Find where the given text appears and provide that cell's center as [x, y] coordinate. 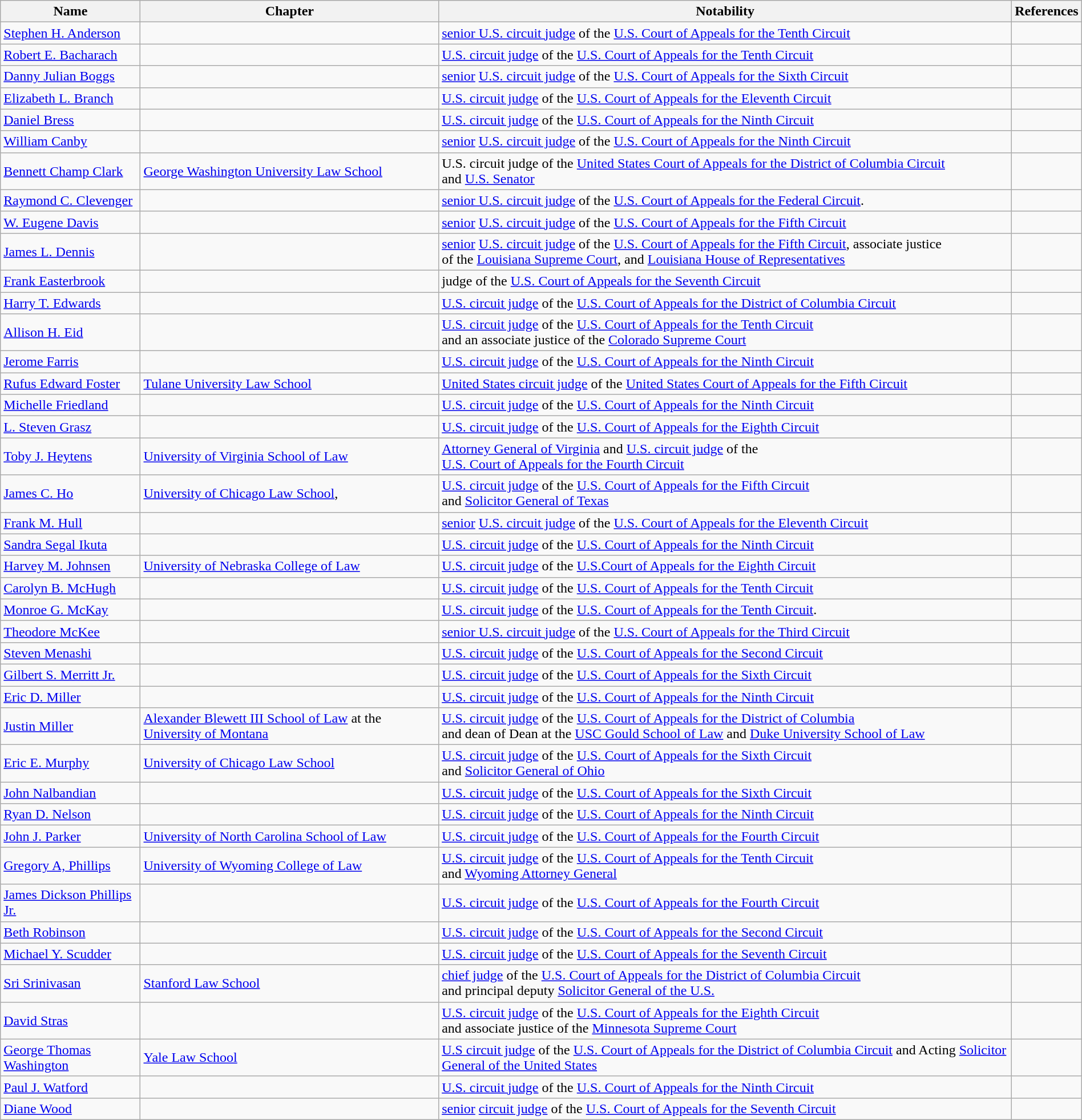
George Washington University Law School [290, 171]
Alexander Blewett III School of Law at the University of Montana [290, 726]
United States circuit judge of the United States Court of Appeals for the Fifth Circuit [725, 384]
Rufus Edward Foster [71, 384]
References [1047, 11]
Eric D. Miller [71, 697]
senior U.S. circuit judge of the U.S. Court of Appeals for the Federal Circuit. [725, 200]
Monroe G. McKay [71, 610]
John Nalbandian [71, 793]
Daniel Bress [71, 120]
Tulane University Law School [290, 384]
George Thomas Washington [71, 1057]
Gregory A, Phillips [71, 865]
senior U.S. circuit judge of the U.S. Court of Appeals for the Ninth Circuit [725, 142]
Allison H. Eid [71, 332]
Raymond C. Clevenger [71, 200]
Beth Robinson [71, 932]
Steven Menashi [71, 653]
Frank M. Hull [71, 523]
U.S. circuit judge of the U.S. Court of Appeals for the District of Columbia Circuit [725, 303]
Michael Y. Scudder [71, 954]
chief judge of the U.S. Court of Appeals for the District of Columbia Circuitand principal deputy Solicitor General of the U.S. [725, 983]
David Stras [71, 1021]
senior U.S. circuit judge of the U.S. Court of Appeals for the Third Circuit [725, 631]
University of North Carolina School of Law [290, 836]
U.S. circuit judge of the U.S. Court of Appeals for the Tenth Circuitand Wyoming Attorney General [725, 865]
Theodore McKee [71, 631]
U.S. circuit judge of the U.S. Court of Appeals for the Tenth Circuit. [725, 610]
James L. Dennis [71, 251]
Frank Easterbrook [71, 281]
Jerome Farris [71, 362]
U.S circuit judge of the U.S. Court of Appeals for the District of Columbia Circuit and Acting Solicitor General of the United States [725, 1057]
Yale Law School [290, 1057]
Bennett Champ Clark [71, 171]
William Canby [71, 142]
University of Chicago Law School [290, 764]
Toby J. Heytens [71, 457]
senior U.S. circuit judge of the U.S. Court of Appeals for the Fifth Circuit [725, 222]
Carolyn B. McHugh [71, 588]
Sri Srinivasan [71, 983]
Chapter [290, 11]
James Dickson Phillips Jr. [71, 903]
U.S. circuit judge of the U.S. Court of Appeals for the Eleventh Circuit [725, 98]
L. Steven Grasz [71, 427]
Ryan D. Nelson [71, 815]
University of Nebraska College of Law [290, 566]
U.S. circuit judge of the United States Court of Appeals for the District of Columbia Circuitand U.S. Senator [725, 171]
James C. Ho [71, 493]
Danny Julian Boggs [71, 76]
senior circuit judge of the U.S. Court of Appeals for the Seventh Circuit [725, 1109]
Gilbert S. Merritt Jr. [71, 675]
Robert E. Bacharach [71, 55]
Harvey M. Johnsen [71, 566]
University of Wyoming College of Law [290, 865]
senior U.S. circuit judge of the U.S. Court of Appeals for the Sixth Circuit [725, 76]
Name [71, 11]
Notability [725, 11]
U.S. circuit judge of the U.S. Court of Appeals for the Fifth Circuitand Solicitor General of Texas [725, 493]
Stephen H. Anderson [71, 33]
U.S. circuit judge of the U.S. Court of Appeals for the Eighth Circuit [725, 427]
John J. Parker [71, 836]
judge of the U.S. Court of Appeals for the Seventh Circuit [725, 281]
U.S. circuit judge of the U.S. Court of Appeals for the Eighth Circuitand associate justice of the Minnesota Supreme Court [725, 1021]
Diane Wood [71, 1109]
Elizabeth L. Branch [71, 98]
U.S. circuit judge of the U.S. Court of Appeals for the Seventh Circuit [725, 954]
Michelle Friedland [71, 405]
Stanford Law School [290, 983]
U.S. circuit judge of the U.S.Court of Appeals for the Eighth Circuit [725, 566]
Attorney General of Virginia and U.S. circuit judge of theU.S. Court of Appeals for the Fourth Circuit [725, 457]
Sandra Segal Ikuta [71, 545]
Eric E. Murphy [71, 764]
University of Virginia School of Law [290, 457]
University of Chicago Law School, [290, 493]
U.S. circuit judge of the U.S. Court of Appeals for the Tenth Circuitand an associate justice of the Colorado Supreme Court [725, 332]
senior U.S. circuit judge of the U.S. Court of Appeals for the Tenth Circuit [725, 33]
Harry T. Edwards [71, 303]
Paul J. Watford [71, 1087]
U.S. circuit judge of the U.S. Court of Appeals for the Sixth Circuitand Solicitor General of Ohio [725, 764]
Justin Miller [71, 726]
W. Eugene Davis [71, 222]
senior U.S. circuit judge of the U.S. Court of Appeals for the Eleventh Circuit [725, 523]
